Search for the cell housing the specified text and yield its [x, y] center coordinate. 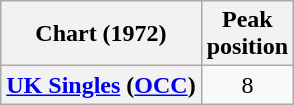
Chart (1972) [101, 34]
UK Singles (OCC) [101, 85]
8 [247, 85]
Peakposition [247, 34]
